Identify which cell holds the provided text, then report its (x, y) central coordinate. 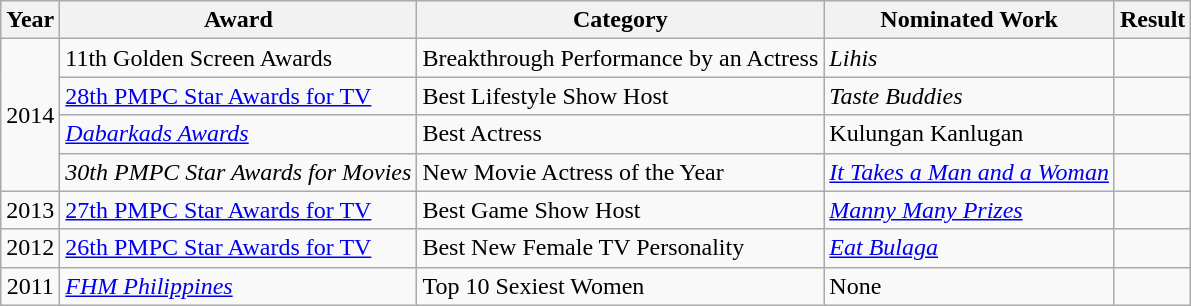
Manny Many Prizes (970, 210)
Nominated Work (970, 20)
30th PMPC Star Awards for Movies (238, 172)
11th Golden Screen Awards (238, 58)
Result (1152, 20)
2012 (30, 248)
Best Lifestyle Show Host (620, 96)
27th PMPC Star Awards for TV (238, 210)
New Movie Actress of the Year (620, 172)
Taste Buddies (970, 96)
2013 (30, 210)
Best Actress (620, 134)
Lihis (970, 58)
Kulungan Kanlugan (970, 134)
26th PMPC Star Awards for TV (238, 248)
Top 10 Sexiest Women (620, 286)
Breakthrough Performance by an Actress (620, 58)
Category (620, 20)
Dabarkads Awards (238, 134)
Best Game Show Host (620, 210)
FHM Philippines (238, 286)
None (970, 286)
It Takes a Man and a Woman (970, 172)
Year (30, 20)
Eat Bulaga (970, 248)
2011 (30, 286)
Award (238, 20)
28th PMPC Star Awards for TV (238, 96)
2014 (30, 115)
Best New Female TV Personality (620, 248)
